Pinpoint the cell where the given text exists, returning its (x, y) midpoint coordinate. 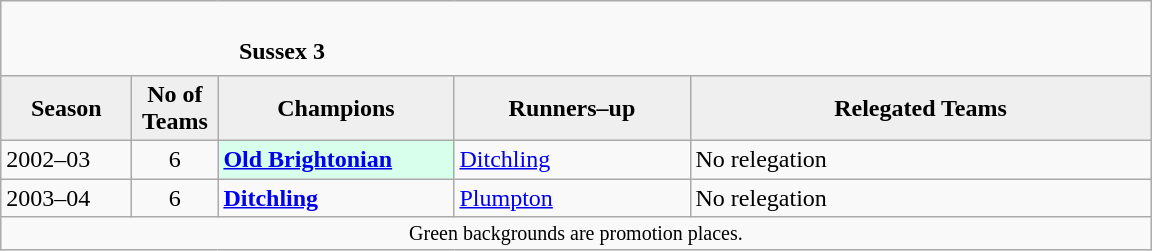
Champions (336, 108)
Plumpton (572, 197)
Green backgrounds are promotion places. (576, 234)
Old Brightonian (336, 159)
Season (66, 108)
Relegated Teams (920, 108)
2002–03 (66, 159)
No of Teams (175, 108)
2003–04 (66, 197)
Runners–up (572, 108)
